Return the (x, y) coordinate for the center point of the cell that contains the specified text.  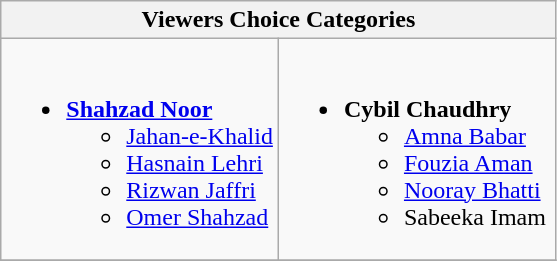
Shahzad NoorJahan-e-KhalidHasnain LehriRizwan JaffriOmer Shahzad (140, 150)
Viewers Choice Categories (278, 20)
Cybil ChaudhryAmna BabarFouzia AmanNooray BhattiSabeeka Imam (417, 150)
